Find where the given text appears and provide that cell's center as (X, Y) coordinate. 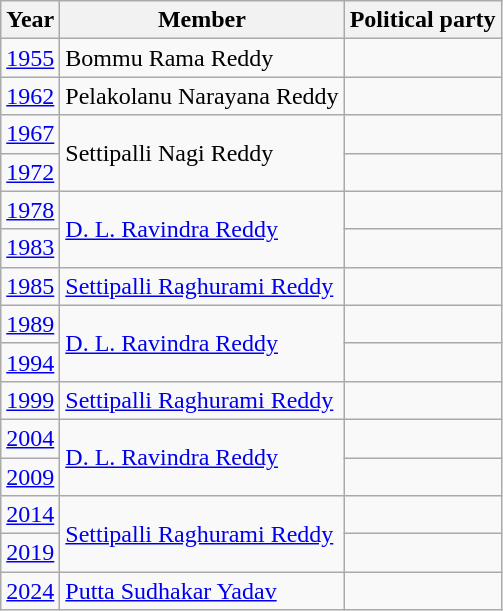
Member (202, 20)
Putta Sudhakar Yadav (202, 591)
1983 (30, 248)
1985 (30, 286)
1978 (30, 210)
2019 (30, 553)
1972 (30, 172)
2004 (30, 438)
2024 (30, 591)
Pelakolanu Narayana Reddy (202, 96)
Bommu Rama Reddy (202, 58)
Year (30, 20)
1999 (30, 400)
Political party (422, 20)
1994 (30, 362)
1962 (30, 96)
1967 (30, 134)
1989 (30, 324)
1955 (30, 58)
2009 (30, 477)
2014 (30, 515)
Settipalli Nagi Reddy (202, 153)
